Locate the cell with the specified text and output its [X, Y] center coordinate. 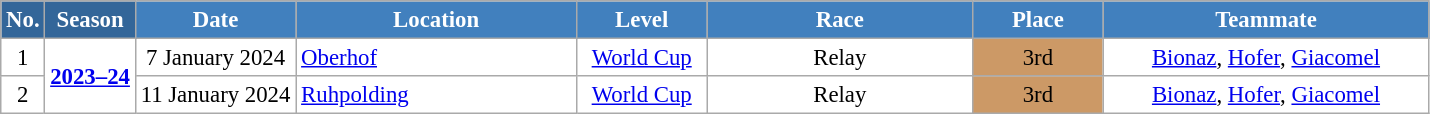
Oberhof [436, 58]
Date [216, 20]
No. [23, 20]
11 January 2024 [216, 95]
Place [1038, 20]
2023–24 [90, 76]
7 January 2024 [216, 58]
Location [436, 20]
Season [90, 20]
Level [642, 20]
Ruhpolding [436, 95]
2 [23, 95]
1 [23, 58]
Race [840, 20]
Teammate [1266, 20]
